Locate the cell with the specified text and output its (X, Y) center coordinate. 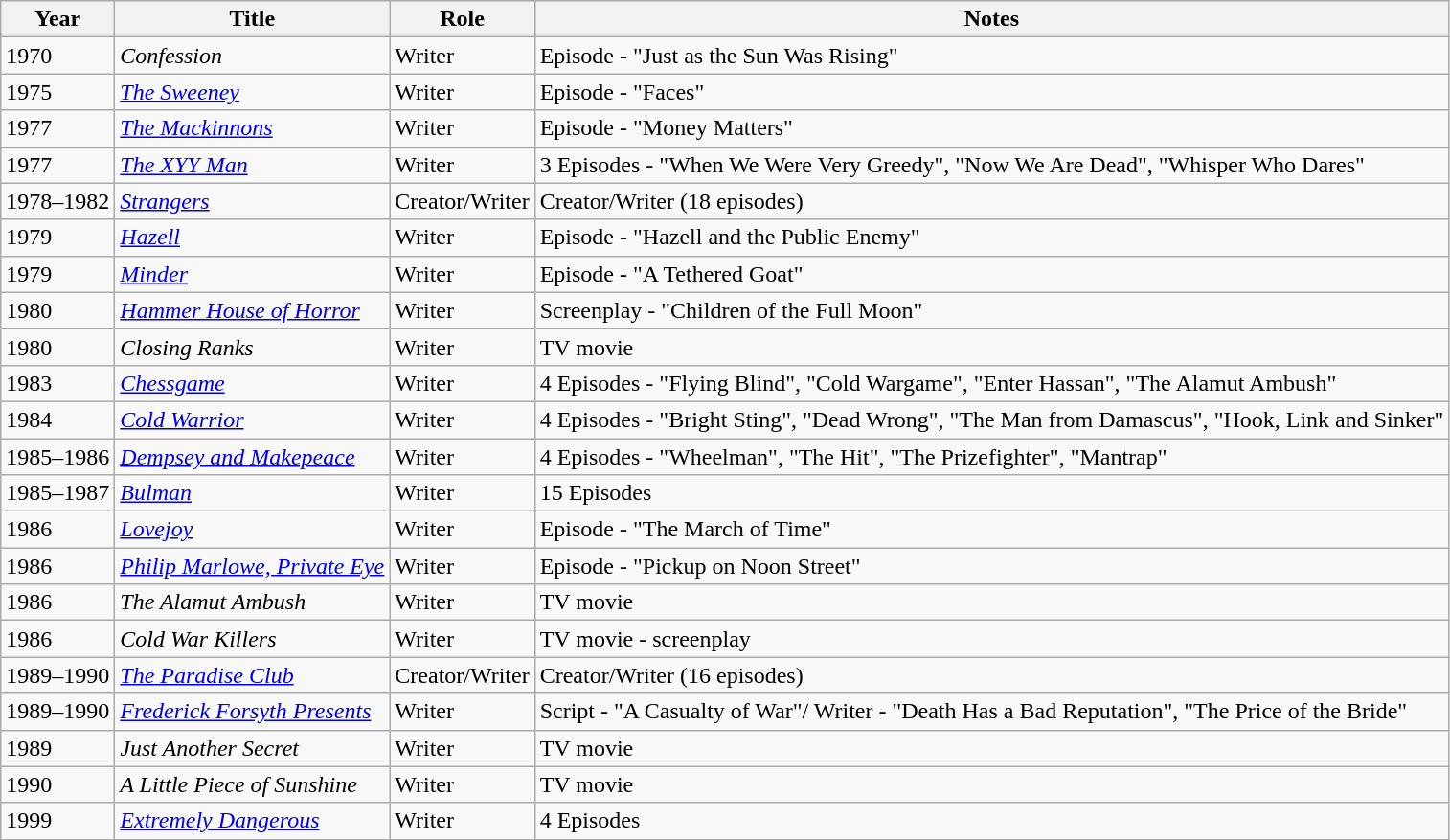
Script - "A Casualty of War"/ Writer - "Death Has a Bad Reputation", "The Price of the Bride" (992, 712)
Role (462, 19)
Lovejoy (253, 530)
Frederick Forsyth Presents (253, 712)
3 Episodes - "When We Were Very Greedy", "Now We Are Dead", "Whisper Who Dares" (992, 165)
Cold Warrior (253, 420)
Dempsey and Makepeace (253, 457)
Extremely Dangerous (253, 821)
15 Episodes (992, 493)
Episode - "Just as the Sun Was Rising" (992, 56)
1970 (57, 56)
Screenplay - "Children of the Full Moon" (992, 310)
Episode - "Pickup on Noon Street" (992, 566)
Creator/Writer (16 episodes) (992, 675)
A Little Piece of Sunshine (253, 784)
1975 (57, 92)
Episode - "A Tethered Goat" (992, 274)
Hazell (253, 238)
Just Another Secret (253, 748)
1985–1987 (57, 493)
The Mackinnons (253, 128)
The XYY Man (253, 165)
1985–1986 (57, 457)
Minder (253, 274)
Creator/Writer (18 episodes) (992, 201)
TV movie - screenplay (992, 639)
The Paradise Club (253, 675)
4 Episodes - "Bright Sting", "Dead Wrong", "The Man from Damascus", "Hook, Link and Sinker" (992, 420)
4 Episodes - "Flying Blind", "Cold Wargame", "Enter Hassan", "The Alamut Ambush" (992, 383)
Confession (253, 56)
Episode - "Faces" (992, 92)
4 Episodes (992, 821)
Hammer House of Horror (253, 310)
1984 (57, 420)
1989 (57, 748)
1999 (57, 821)
Bulman (253, 493)
Philip Marlowe, Private Eye (253, 566)
1983 (57, 383)
Episode - "Money Matters" (992, 128)
Cold War Killers (253, 639)
The Alamut Ambush (253, 602)
1990 (57, 784)
Episode - "The March of Time" (992, 530)
Title (253, 19)
Chessgame (253, 383)
Notes (992, 19)
Closing Ranks (253, 347)
Episode - "Hazell and the Public Enemy" (992, 238)
4 Episodes - "Wheelman", "The Hit", "The Prizefighter", "Mantrap" (992, 457)
Strangers (253, 201)
The Sweeney (253, 92)
1978–1982 (57, 201)
Year (57, 19)
